Find where the given text appears and provide that cell's center as [X, Y] coordinate. 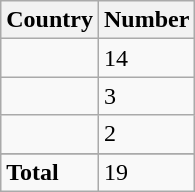
3 [146, 96]
Total [50, 172]
19 [146, 172]
14 [146, 58]
Number [146, 20]
2 [146, 134]
Country [50, 20]
